Return [x, y] of the center of cell containing provided text 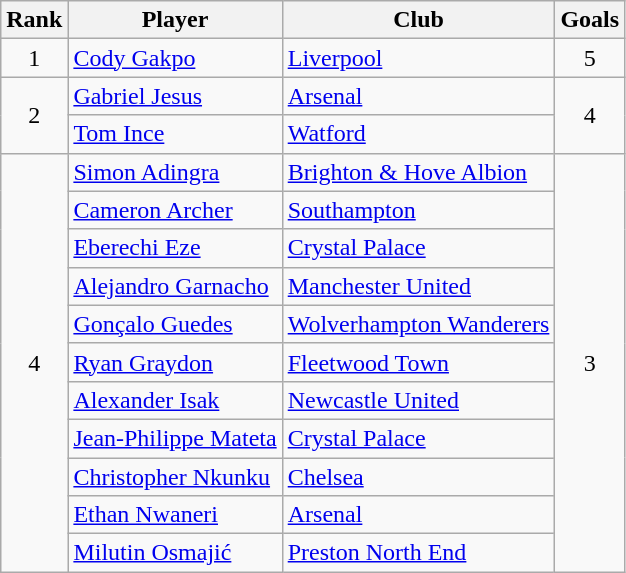
Ethan Nwaneri [175, 515]
5 [590, 58]
Gabriel Jesus [175, 96]
Club [418, 20]
Christopher Nkunku [175, 477]
Manchester United [418, 286]
Newcastle United [418, 400]
2 [34, 115]
Watford [418, 134]
Milutin Osmajić [175, 553]
Jean-Philippe Mateta [175, 438]
Goals [590, 20]
Alejandro Garnacho [175, 286]
1 [34, 58]
Tom Ince [175, 134]
Cameron Archer [175, 210]
Preston North End [418, 553]
Chelsea [418, 477]
Fleetwood Town [418, 362]
Ryan Graydon [175, 362]
Rank [34, 20]
Player [175, 20]
Simon Adingra [175, 172]
Southampton [418, 210]
Brighton & Hove Albion [418, 172]
Cody Gakpo [175, 58]
3 [590, 362]
Eberechi Eze [175, 248]
Wolverhampton Wanderers [418, 324]
Alexander Isak [175, 400]
Liverpool [418, 58]
Gonçalo Guedes [175, 324]
